Return [X, Y] of the center of cell containing provided text 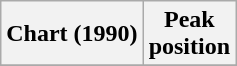
Chart (1990) [72, 34]
Peakposition [189, 34]
